From the cell containing the given text, extract its center point as (x, y) coordinate. 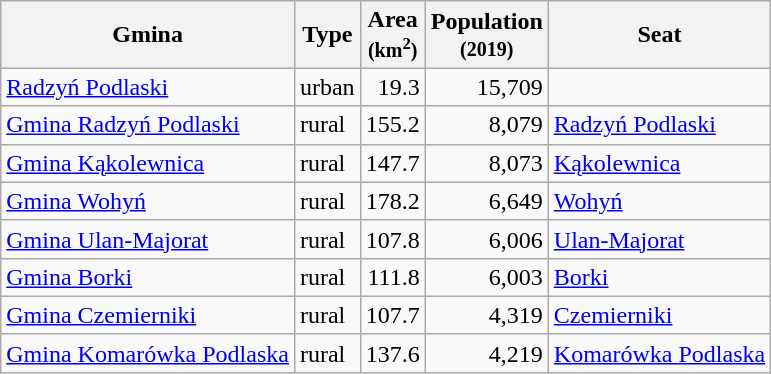
178.2 (392, 201)
6,649 (486, 201)
Gmina (148, 34)
urban (327, 87)
Ulan-Majorat (659, 239)
Gmina Ulan-Majorat (148, 239)
Borki (659, 277)
107.7 (392, 315)
Czemierniki (659, 315)
Seat (659, 34)
4,219 (486, 353)
147.7 (392, 163)
6,006 (486, 239)
Gmina Czemierniki (148, 315)
19.3 (392, 87)
137.6 (392, 353)
Kąkolewnica (659, 163)
Wohyń (659, 201)
4,319 (486, 315)
Komarówka Podlaska (659, 353)
Gmina Kąkolewnica (148, 163)
Area(km2) (392, 34)
Gmina Borki (148, 277)
Gmina Radzyń Podlaski (148, 125)
8,073 (486, 163)
107.8 (392, 239)
Population(2019) (486, 34)
15,709 (486, 87)
111.8 (392, 277)
Gmina Wohyń (148, 201)
Gmina Komarówka Podlaska (148, 353)
155.2 (392, 125)
8,079 (486, 125)
6,003 (486, 277)
Type (327, 34)
